Provide the [x, y] coordinate of the cell's center where the given text is located.  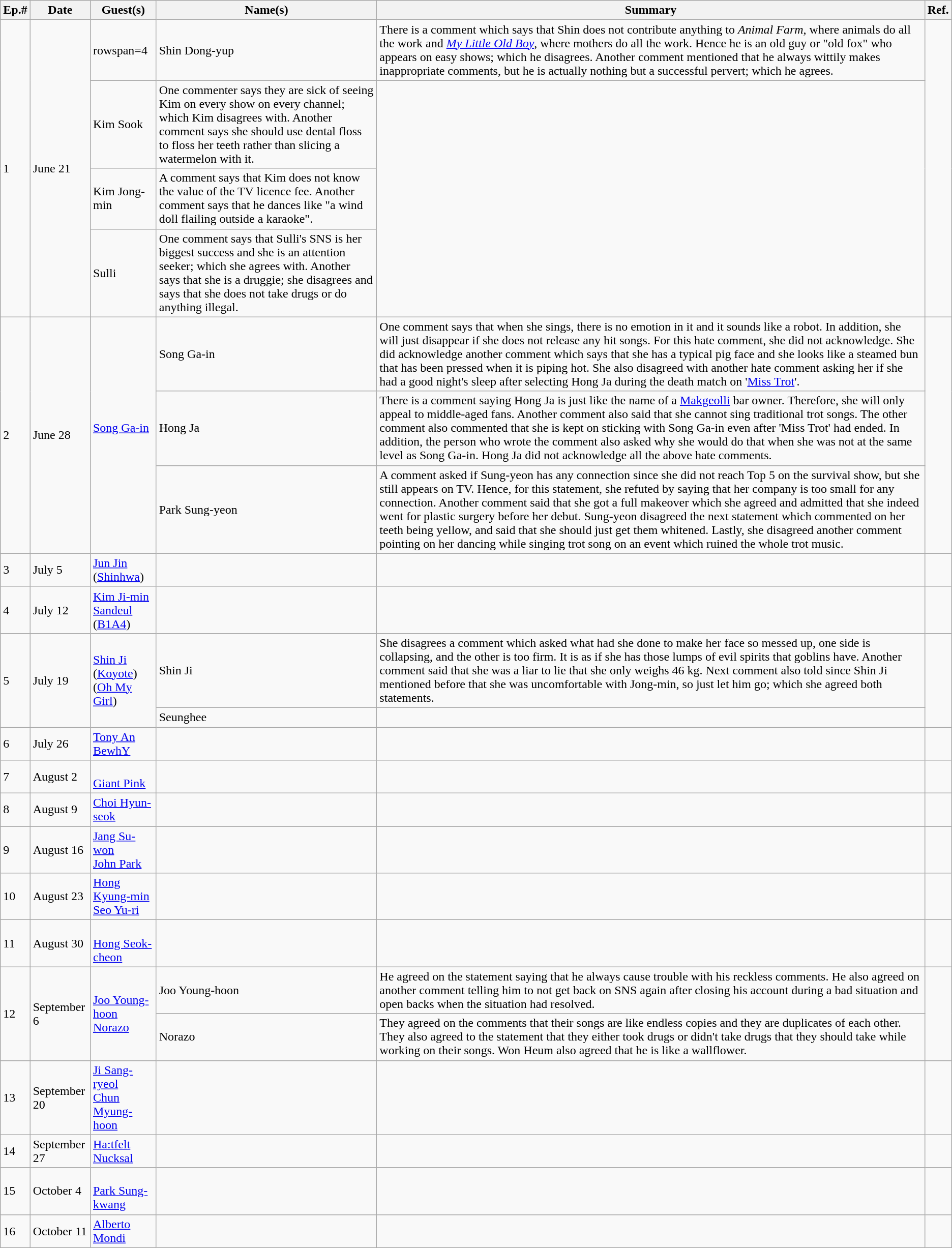
Date [60, 10]
Joo Young-hoon [266, 990]
Hong Kyung-minSeo Yu-ri [123, 897]
16 [15, 1231]
Ha:tfeltNucksal [123, 1151]
Hong Seok-cheon [123, 943]
Joo Young-hoonNorazo [123, 1014]
August 23 [60, 897]
3 [15, 570]
Ref. [938, 10]
15 [15, 1191]
Sulli [123, 273]
11 [15, 943]
October 4 [60, 1191]
13 [15, 1097]
September 6 [60, 1014]
2 [15, 435]
September 27 [60, 1151]
Choi Hyun-seok [123, 810]
Ji Sang-ryeolChun Myung-hoon [123, 1097]
July 19 [60, 680]
14 [15, 1151]
1 [15, 168]
Summary [651, 10]
Park Sung-kwang [123, 1191]
June 28 [60, 435]
Giant Pink [123, 777]
Alberto Mondi [123, 1231]
August 16 [60, 850]
12 [15, 1014]
6 [15, 744]
Norazo [266, 1037]
July 12 [60, 610]
June 21 [60, 168]
August 9 [60, 810]
Tony AnBewhY [123, 744]
Jang Su-wonJohn Park [123, 850]
Shin Ji (Koyote) (Oh My Girl) [123, 680]
July 26 [60, 744]
Name(s) [266, 10]
Shin Dong-yup [266, 50]
10 [15, 897]
Kim Jong-min [123, 198]
Guest(s) [123, 10]
Seunghee [266, 717]
Jun Jin (Shinhwa) [123, 570]
July 5 [60, 570]
October 11 [60, 1231]
Kim Ji-minSandeul (B1A4) [123, 610]
9 [15, 850]
Kim Sook [123, 124]
7 [15, 777]
rowspan=4 [123, 50]
August 30 [60, 943]
August 2 [60, 777]
September 20 [60, 1097]
Ep.# [15, 10]
5 [15, 680]
8 [15, 810]
Hong Ja [266, 428]
Shin Ji [266, 670]
4 [15, 610]
Park Sung-yeon [266, 510]
